For the text-containing cell, return its midpoint in [X, Y] coordinate format. 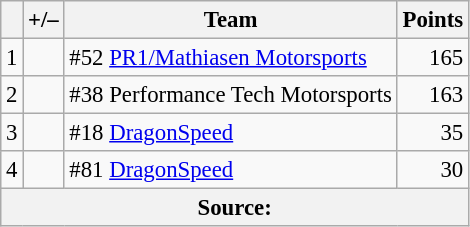
Team [230, 20]
Points [432, 20]
#18 DragonSpeed [230, 133]
3 [12, 133]
+/– [44, 20]
#52 PR1/Mathiasen Motorsports [230, 58]
163 [432, 95]
2 [12, 95]
165 [432, 58]
1 [12, 58]
#38 Performance Tech Motorsports [230, 95]
30 [432, 170]
4 [12, 170]
#81 DragonSpeed [230, 170]
Source: [235, 208]
35 [432, 133]
